Output the (X, Y) coordinate of the center of the cell containing the given text.  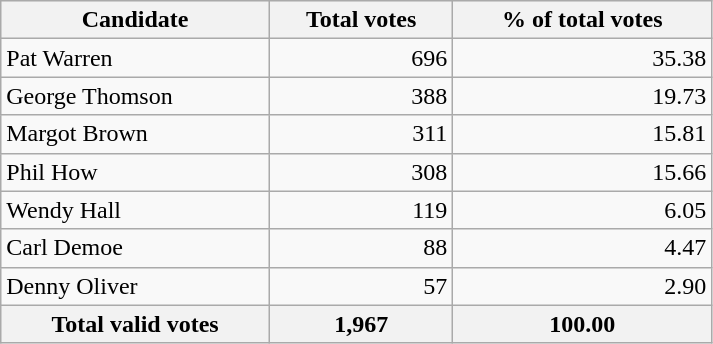
George Thomson (136, 96)
Total valid votes (136, 324)
Phil How (136, 172)
Candidate (136, 20)
4.47 (582, 248)
Wendy Hall (136, 210)
119 (360, 210)
88 (360, 248)
1,967 (360, 324)
15.81 (582, 134)
Total votes (360, 20)
Carl Demoe (136, 248)
6.05 (582, 210)
696 (360, 58)
311 (360, 134)
57 (360, 286)
100.00 (582, 324)
388 (360, 96)
35.38 (582, 58)
Denny Oliver (136, 286)
15.66 (582, 172)
2.90 (582, 286)
Pat Warren (136, 58)
% of total votes (582, 20)
308 (360, 172)
Margot Brown (136, 134)
19.73 (582, 96)
